Provide the (X, Y) coordinate of the cell's center where the given text is located.  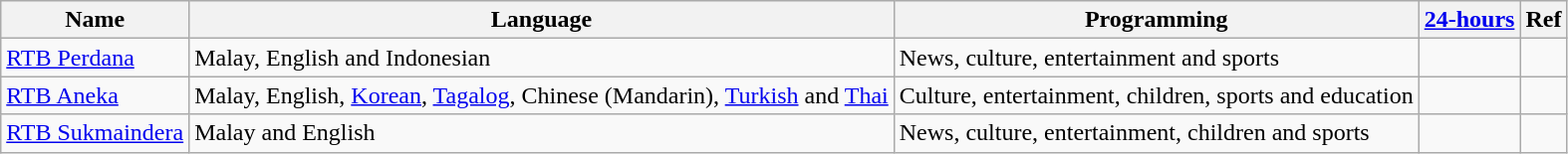
Culture, entertainment, children, sports and education (1156, 95)
News, culture, entertainment and sports (1156, 58)
Malay, English, Korean, Tagalog, Chinese (Mandarin), Turkish and Thai (542, 95)
Programming (1156, 20)
Language (542, 20)
RTB Aneka (96, 95)
RTB Sukmaindera (96, 133)
Name (96, 20)
RTB Perdana (96, 58)
Malay and English (542, 133)
Ref (1544, 20)
Malay, English and Indonesian (542, 58)
News, culture, entertainment, children and sports (1156, 133)
24-hours (1469, 20)
